Capture the cell that displays the provided text and extract its (x, y) central coordinate. 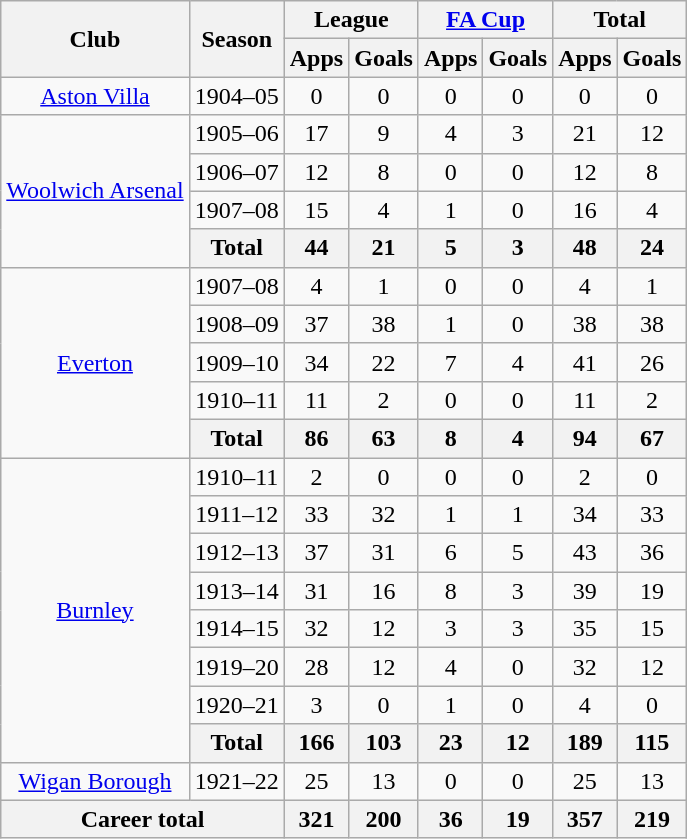
1908–09 (236, 324)
Woolwich Arsenal (95, 191)
Season (236, 39)
321 (316, 819)
9 (384, 134)
1919–20 (236, 667)
219 (652, 819)
Burnley (95, 610)
1921–22 (236, 781)
Club (95, 39)
189 (585, 743)
23 (450, 743)
115 (652, 743)
63 (384, 438)
94 (585, 438)
24 (652, 248)
1914–15 (236, 629)
26 (652, 362)
6 (450, 553)
1905–06 (236, 134)
FA Cup (485, 20)
200 (384, 819)
7 (450, 362)
43 (585, 553)
1909–10 (236, 362)
35 (585, 629)
166 (316, 743)
44 (316, 248)
1906–07 (236, 172)
Career total (143, 819)
1911–12 (236, 515)
357 (585, 819)
86 (316, 438)
1920–21 (236, 705)
1912–13 (236, 553)
Everton (95, 362)
Aston Villa (95, 96)
17 (316, 134)
39 (585, 591)
1904–05 (236, 96)
41 (585, 362)
103 (384, 743)
League (351, 20)
28 (316, 667)
22 (384, 362)
Wigan Borough (95, 781)
67 (652, 438)
48 (585, 248)
1913–14 (236, 591)
